Return the (X, Y) coordinate for the center point of the cell that contains the specified text.  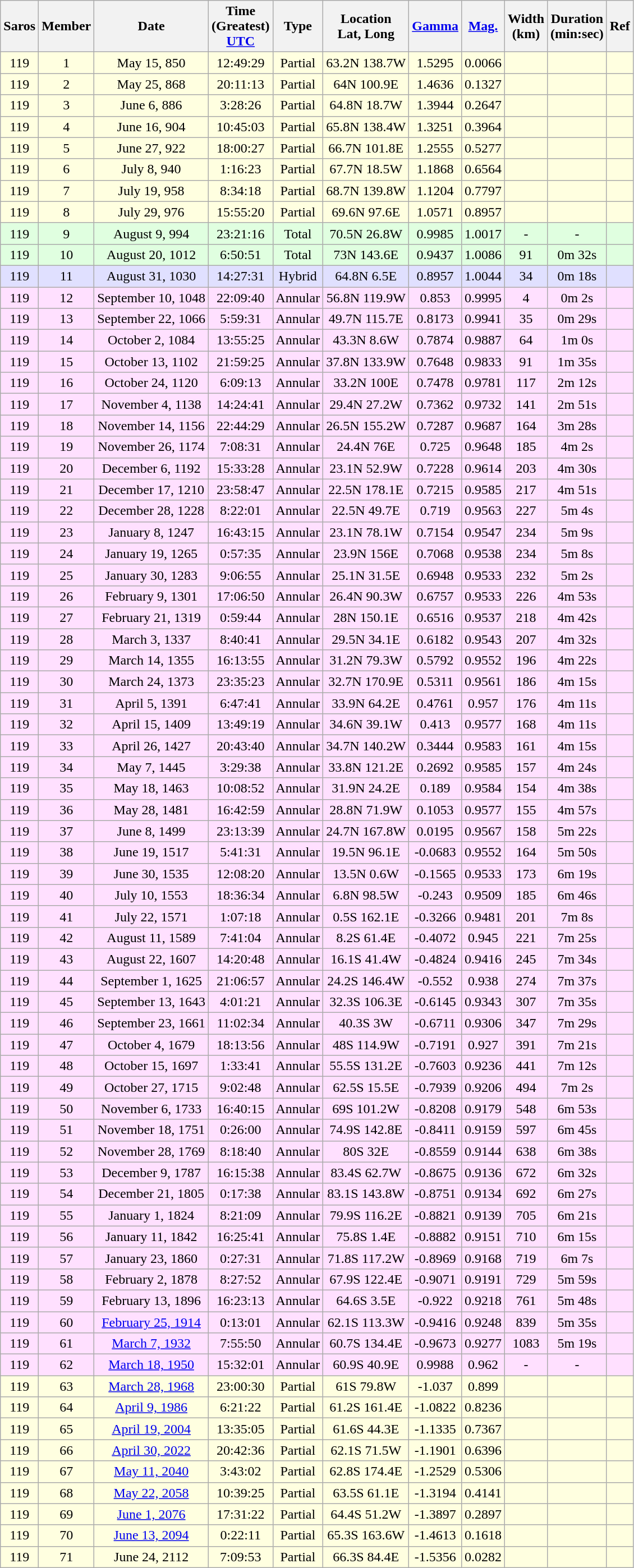
January 30, 1283 (151, 575)
1:07:18 (240, 916)
6m 32s (577, 1173)
0.9583 (483, 746)
0.3964 (483, 127)
October 2, 1084 (151, 340)
0m 29s (577, 319)
14 (66, 340)
61S 79.8W (366, 1386)
0.9567 (483, 831)
23.9N 156E (366, 554)
0.9995 (483, 298)
83.4S 62.7W (366, 1173)
692 (526, 1194)
-0.6145 (435, 1002)
39 (66, 874)
1.5295 (435, 63)
Date (151, 26)
0.9343 (483, 1002)
232 (526, 575)
0.9437 (435, 255)
57 (66, 1258)
1 (66, 63)
October 4, 1679 (151, 1045)
0:17:38 (240, 1194)
2m 51s (577, 404)
21 (66, 490)
5m 8s (577, 554)
43 (66, 959)
158 (526, 831)
10:39:25 (240, 1493)
34.6N 39.1W (366, 725)
-0.9071 (435, 1279)
Mag. (483, 26)
61.2S 161.4E (366, 1408)
December 6, 1192 (151, 468)
1.0017 (483, 233)
10:45:03 (240, 127)
6m 7s (577, 1258)
64.8N 18.7W (366, 105)
-0.8882 (435, 1237)
0m 18s (577, 276)
186 (526, 682)
347 (526, 1023)
September 13, 1643 (151, 1002)
672 (526, 1173)
0.5311 (435, 682)
27 (66, 617)
0.9509 (483, 895)
June 27, 922 (151, 148)
4m 24s (577, 767)
23:13:39 (240, 831)
0.2692 (435, 767)
16:23:13 (240, 1300)
173 (526, 874)
0.6564 (483, 169)
-1.1335 (435, 1429)
6m 45s (577, 1130)
20:11:13 (240, 84)
July 8, 940 (151, 169)
12 (66, 298)
September 10, 1048 (151, 298)
5:41:31 (240, 852)
55.5S 131.2E (366, 1066)
16:40:15 (240, 1109)
1.0571 (435, 212)
4:01:21 (240, 1002)
5m 48s (577, 1300)
-0.9416 (435, 1322)
June 19, 1517 (151, 852)
61 (66, 1344)
1083 (526, 1344)
65 (66, 1429)
6m 27s (577, 1194)
157 (526, 767)
0:59:44 (240, 617)
37 (66, 831)
10 (66, 255)
176 (526, 703)
24 (66, 554)
0.7154 (435, 532)
0.2897 (483, 1514)
June 8, 1499 (151, 831)
4m 32s (577, 639)
23:35:23 (240, 682)
-0.8821 (435, 1215)
70 (66, 1535)
-1.5356 (435, 1557)
3 (66, 105)
-0.4824 (435, 959)
79.9S 116.2E (366, 1215)
0.9159 (483, 1130)
33.9N 64.2E (366, 703)
161 (526, 746)
26.5N 155.2W (366, 426)
7m 8s (577, 916)
0.6757 (435, 596)
9 (66, 233)
-0.9673 (435, 1344)
0.7068 (435, 554)
August 9, 994 (151, 233)
0.9563 (483, 511)
29.4N 27.2W (366, 404)
67.7N 18.5W (366, 169)
46 (66, 1023)
0.962 (483, 1365)
0.8173 (435, 319)
July 10, 1553 (151, 895)
7m 2s (577, 1087)
6:47:41 (240, 703)
60 (66, 1322)
2 (66, 84)
0.9481 (483, 916)
0.5792 (435, 661)
21:06:57 (240, 981)
17:31:22 (240, 1514)
-1.3897 (435, 1514)
69S 101.2W (366, 1109)
3:28:26 (240, 105)
7:08:31 (240, 447)
0:22:11 (240, 1535)
May 18, 1463 (151, 788)
7:55:50 (240, 1344)
3m 28s (577, 426)
32.3S 106.3E (366, 1002)
6m 15s (577, 1237)
May 11, 2040 (151, 1472)
-1.2529 (435, 1472)
66.7N 101.8E (366, 148)
0.9168 (483, 1258)
53 (66, 1173)
6:50:51 (240, 255)
13.5N 0.6W (366, 874)
September 1, 1625 (151, 981)
0.9781 (483, 383)
0.6516 (435, 617)
14:27:31 (240, 276)
307 (526, 1002)
April 26, 1427 (151, 746)
42 (66, 938)
0.9614 (483, 468)
January 1, 1824 (151, 1215)
0.7797 (483, 191)
719 (526, 1258)
23:00:30 (240, 1386)
7:41:04 (240, 938)
40 (66, 895)
36 (66, 810)
41 (66, 916)
62.1S 71.5W (366, 1450)
13:35:05 (240, 1429)
25 (66, 575)
22.5N 49.7E (366, 511)
12:49:29 (240, 63)
12:08:20 (240, 874)
0.3444 (435, 746)
0.9687 (483, 426)
0.7287 (435, 426)
0.9134 (483, 1194)
5m 35s (577, 1322)
73N 143.6E (366, 255)
5:59:31 (240, 319)
6:09:13 (240, 383)
705 (526, 1215)
33.8N 121.2E (366, 767)
0.9136 (483, 1173)
March 18, 1950 (151, 1365)
48 (66, 1066)
26 (66, 596)
4m 51s (577, 490)
65.3S 163.6W (366, 1535)
March 3, 1337 (151, 639)
April 15, 1409 (151, 725)
8:22:01 (240, 511)
-0.6711 (435, 1023)
597 (526, 1130)
0.9941 (483, 319)
7m 21s (577, 1045)
0:27:31 (240, 1258)
44 (66, 981)
5m 50s (577, 852)
1:33:41 (240, 1066)
June 6, 886 (151, 105)
8:34:18 (240, 191)
Ref (619, 26)
20 (66, 468)
-1.4613 (435, 1535)
74.9S 142.8E (366, 1130)
0.9218 (483, 1300)
0.9248 (483, 1322)
168 (526, 725)
November 4, 1138 (151, 404)
18:13:56 (240, 1045)
59 (66, 1300)
23:58:47 (240, 490)
October 27, 1715 (151, 1087)
69.6N 97.6E (366, 212)
1m 35s (577, 362)
0.9988 (435, 1365)
November 14, 1156 (151, 426)
Hybrid (298, 276)
-0.1565 (435, 874)
0.9547 (483, 532)
71.8S 117.2W (366, 1258)
0.7874 (435, 340)
9:06:55 (240, 575)
23.1N 52.9W (366, 468)
17 (66, 404)
6:21:22 (240, 1408)
155 (526, 810)
0.945 (483, 938)
Saros (20, 26)
Member (66, 26)
117 (526, 383)
1.2555 (435, 148)
0.9648 (483, 447)
21:59:25 (240, 362)
16:43:15 (240, 532)
70.5N 26.8W (366, 233)
548 (526, 1109)
8:40:41 (240, 639)
66.3S 84.4E (366, 1557)
22 (66, 511)
0.0195 (435, 831)
-0.7939 (435, 1087)
43.3N 8.6W (366, 340)
49.7N 115.7E (366, 319)
5 (66, 148)
13:49:19 (240, 725)
68.7N 139.8W (366, 191)
5m 9s (577, 532)
24.4N 76E (366, 447)
24.7N 167.8W (366, 831)
20:43:40 (240, 746)
221 (526, 938)
4m 22s (577, 661)
0.8236 (483, 1408)
7m 37s (577, 981)
203 (526, 468)
6m 53s (577, 1109)
18:36:34 (240, 895)
18:00:27 (240, 148)
62.5S 15.5E (366, 1087)
64N 100.9E (366, 84)
September 23, 1661 (151, 1023)
July 22, 1571 (151, 916)
February 9, 1301 (151, 596)
3:29:38 (240, 767)
15:55:20 (240, 212)
Type (298, 26)
23.1N 78.1W (366, 532)
6m 21s (577, 1215)
45 (66, 1002)
-0.0683 (435, 852)
0.9144 (483, 1151)
65.8N 138.4W (366, 127)
63.2N 138.7W (366, 63)
November 6, 1733 (151, 1109)
47 (66, 1045)
227 (526, 511)
7m 29s (577, 1023)
June 1, 2076 (151, 1514)
154 (526, 788)
February 25, 1914 (151, 1322)
28.8N 71.9W (366, 810)
66 (66, 1450)
51 (66, 1130)
February 13, 1896 (151, 1300)
0.9543 (483, 639)
-0.4072 (435, 938)
7m 35s (577, 1002)
0.9584 (483, 788)
November 28, 1769 (151, 1151)
391 (526, 1045)
15:32:01 (240, 1365)
June 24, 2112 (151, 1557)
-0.552 (435, 981)
0:57:35 (240, 554)
0.9732 (483, 404)
33.2N 100E (366, 383)
62 (66, 1365)
0.7228 (435, 468)
17:06:50 (240, 596)
0.0282 (483, 1557)
May 7, 1445 (151, 767)
67 (66, 1472)
16 (66, 383)
-0.7603 (435, 1066)
19 (66, 447)
16:25:41 (240, 1237)
0.9277 (483, 1344)
54 (66, 1194)
22:09:40 (240, 298)
0.2647 (483, 105)
25.1N 31.5E (366, 575)
0.9151 (483, 1237)
0:13:01 (240, 1322)
71 (66, 1557)
Time(Greatest)UTC (240, 26)
274 (526, 981)
23:21:16 (240, 233)
November 18, 1751 (151, 1130)
1m 0s (577, 340)
56 (66, 1237)
1.0044 (483, 276)
August 20, 1012 (151, 255)
6.8N 98.5W (366, 895)
April 19, 2004 (151, 1429)
0.899 (483, 1386)
4m 53s (577, 596)
6 (66, 169)
16.1S 41.4W (366, 959)
14:20:48 (240, 959)
-0.922 (435, 1300)
31.9N 24.2E (366, 788)
-0.8969 (435, 1258)
761 (526, 1300)
August 11, 1589 (151, 938)
75.8S 1.4E (366, 1237)
June 16, 904 (151, 127)
-0.8675 (435, 1173)
0.189 (435, 788)
0.6182 (435, 639)
16:42:59 (240, 810)
0.1327 (483, 84)
January 11, 1842 (151, 1237)
October 13, 1102 (151, 362)
0.7648 (435, 362)
11 (66, 276)
729 (526, 1279)
0.927 (483, 1045)
July 29, 976 (151, 212)
49 (66, 1087)
494 (526, 1087)
32 (66, 725)
10:08:52 (240, 788)
839 (526, 1322)
March 14, 1355 (151, 661)
0.7215 (435, 490)
6m 19s (577, 874)
0.853 (435, 298)
Duration(min:sec) (577, 26)
February 21, 1319 (151, 617)
0.9887 (483, 340)
226 (526, 596)
50 (66, 1109)
52 (66, 1151)
0.719 (435, 511)
May 22, 2058 (151, 1493)
0:26:00 (240, 1130)
January 19, 1265 (151, 554)
July 19, 958 (151, 191)
62.1S 113.3W (366, 1322)
638 (526, 1151)
18 (66, 426)
0.9538 (483, 554)
0.9139 (483, 1215)
4m 42s (577, 617)
710 (526, 1237)
56.8N 119.9W (366, 298)
-0.8751 (435, 1194)
24.2S 146.4W (366, 981)
63 (66, 1386)
7 (66, 191)
1.1204 (435, 191)
19.5N 96.1E (366, 852)
1.3944 (435, 105)
13 (66, 319)
March 24, 1373 (151, 682)
7m 12s (577, 1066)
64.4S 51.2W (366, 1514)
30 (66, 682)
-0.3266 (435, 916)
31.2N 79.3W (366, 661)
0.9306 (483, 1023)
-1.037 (435, 1386)
22:44:29 (240, 426)
15:33:28 (240, 468)
May 25, 868 (151, 84)
217 (526, 490)
December 21, 1805 (151, 1194)
69 (66, 1514)
1.4636 (435, 84)
-1.1901 (435, 1450)
June 13, 2094 (151, 1535)
7:09:53 (240, 1557)
8.2S 61.4E (366, 938)
0.9236 (483, 1066)
0.9191 (483, 1279)
0.9561 (483, 682)
0.1053 (435, 810)
6m 46s (577, 895)
December 28, 1228 (151, 511)
1.3251 (435, 127)
0.9179 (483, 1109)
33 (66, 746)
8 (66, 212)
0.4761 (435, 703)
14:24:41 (240, 404)
0.7367 (483, 1429)
April 9, 1986 (151, 1408)
58 (66, 1279)
March 7, 1932 (151, 1344)
16:13:55 (240, 661)
October 24, 1120 (151, 383)
-0.8411 (435, 1130)
61.6S 44.3E (366, 1429)
0.9206 (483, 1087)
28 (66, 639)
34.7N 140.2W (366, 746)
201 (526, 916)
4m 30s (577, 468)
0.5277 (483, 148)
7m 34s (577, 959)
29.5N 34.1E (366, 639)
-1.0822 (435, 1408)
1.0086 (483, 255)
0.413 (435, 725)
-0.8559 (435, 1151)
37.8N 133.9W (366, 362)
0.0066 (483, 63)
8:18:40 (240, 1151)
March 28, 1968 (151, 1386)
40.3S 3W (366, 1023)
-0.243 (435, 895)
September 22, 1066 (151, 319)
January 23, 1860 (151, 1258)
0.4141 (483, 1493)
0.1618 (483, 1535)
May 15, 850 (151, 63)
13:55:25 (240, 340)
February 2, 1878 (151, 1279)
0.6948 (435, 575)
0.9985 (435, 233)
0.9833 (483, 362)
4m 57s (577, 810)
8:27:52 (240, 1279)
5m 19s (577, 1344)
January 8, 1247 (151, 532)
0.5306 (483, 1472)
Width(km) (526, 26)
4m 38s (577, 788)
20:42:36 (240, 1450)
0m 2s (577, 298)
64.8N 6.5E (366, 276)
67.9S 122.4E (366, 1279)
196 (526, 661)
80S 32E (366, 1151)
7m 25s (577, 938)
141 (526, 404)
8:21:09 (240, 1215)
4m 2s (577, 447)
60.9S 40.9E (366, 1365)
0.938 (483, 981)
0.9537 (483, 617)
August 22, 1607 (151, 959)
0.957 (483, 703)
December 9, 1787 (151, 1173)
1.1868 (435, 169)
245 (526, 959)
0.7478 (435, 383)
26.4N 90.3W (366, 596)
83.1S 143.8W (366, 1194)
5m 4s (577, 511)
0.725 (435, 447)
August 31, 1030 (151, 276)
9:02:48 (240, 1087)
-1.3194 (435, 1493)
0.7362 (435, 404)
218 (526, 617)
0m 32s (577, 255)
11:02:34 (240, 1023)
5m 59s (577, 1279)
441 (526, 1066)
April 30, 2022 (151, 1450)
Gamma (435, 26)
June 30, 1535 (151, 874)
April 5, 1391 (151, 703)
-0.7191 (435, 1045)
63.5S 61.1E (366, 1493)
68 (66, 1493)
December 17, 1210 (151, 490)
62.8S 174.4E (366, 1472)
5m 22s (577, 831)
November 26, 1174 (151, 447)
May 28, 1481 (151, 810)
3:43:02 (240, 1472)
6m 38s (577, 1151)
1:16:23 (240, 169)
-0.8208 (435, 1109)
38 (66, 852)
60.7S 134.4E (366, 1344)
5m 2s (577, 575)
64.6S 3.5E (366, 1300)
0.9416 (483, 959)
207 (526, 639)
2m 12s (577, 383)
LocationLat, Long (366, 26)
28N 150.1E (366, 617)
0.5S 162.1E (366, 916)
22.5N 178.1E (366, 490)
48S 114.9W (366, 1045)
15 (66, 362)
31 (66, 703)
16:15:38 (240, 1173)
0.6396 (483, 1450)
October 15, 1697 (151, 1066)
23 (66, 532)
55 (66, 1215)
29 (66, 661)
32.7N 170.9E (366, 682)
